Return the [x, y] coordinate for the center point of the cell that contains the specified text.  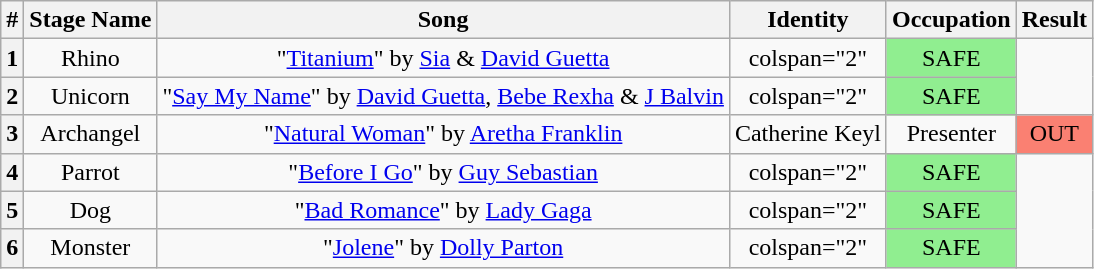
5 [12, 210]
Occupation [951, 20]
"Titanium" by Sia & David Guetta [444, 58]
"Say My Name" by David Guetta, Bebe Rexha & J Balvin [444, 96]
Catherine Keyl [808, 134]
Archangel [90, 134]
OUT [1054, 134]
Presenter [951, 134]
Song [444, 20]
2 [12, 96]
"Bad Romance" by Lady Gaga [444, 210]
Stage Name [90, 20]
"Jolene" by Dolly Parton [444, 248]
Parrot [90, 172]
# [12, 20]
"Natural Woman" by Aretha Franklin [444, 134]
6 [12, 248]
3 [12, 134]
Dog [90, 210]
"Before I Go" by Guy Sebastian [444, 172]
4 [12, 172]
Unicorn [90, 96]
1 [12, 58]
Rhino [90, 58]
Monster [90, 248]
Identity [808, 20]
Result [1054, 20]
